Output the [x, y] coordinate of the center of the cell containing the given text.  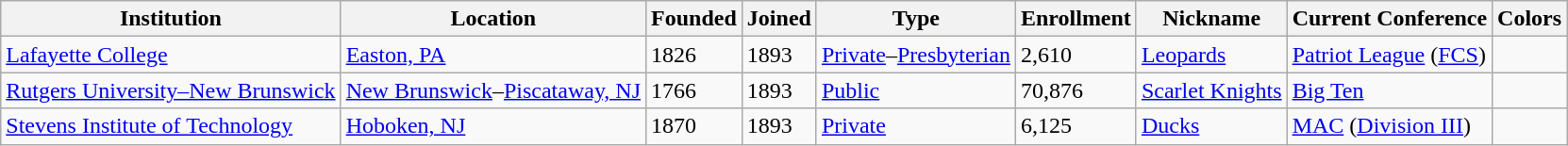
Type [915, 19]
Big Ten [1389, 90]
Scarlet Knights [1211, 90]
Stevens Institute of Technology [171, 126]
70,876 [1076, 90]
Current Conference [1389, 19]
Leopards [1211, 55]
6,125 [1076, 126]
Easton, PA [492, 55]
Hoboken, NJ [492, 126]
Location [492, 19]
Founded [694, 19]
1870 [694, 126]
Joined [779, 19]
Lafayette College [171, 55]
1766 [694, 90]
Private–Presbyterian [915, 55]
Rutgers University–New Brunswick [171, 90]
MAC (Division III) [1389, 126]
Institution [171, 19]
New Brunswick–Piscataway, NJ [492, 90]
Public [915, 90]
Nickname [1211, 19]
Colors [1530, 19]
Enrollment [1076, 19]
Patriot League (FCS) [1389, 55]
Private [915, 126]
Ducks [1211, 126]
2,610 [1076, 55]
1826 [694, 55]
